Provide the [X, Y] coordinate of the cell's center where the given text is located.  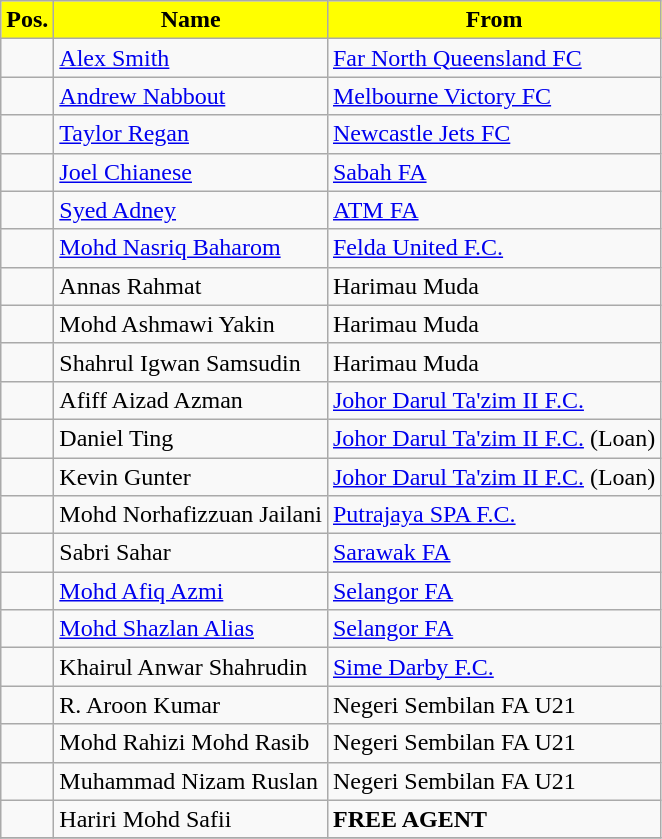
Melbourne Victory FC [494, 96]
Felda United F.C. [494, 248]
Annas Rahmat [191, 286]
Mohd Nasriq Baharom [191, 248]
Joel Chianese [191, 172]
Muhammad Nizam Ruslan [191, 781]
Mohd Ashmawi Yakin [191, 324]
Taylor Regan [191, 134]
Khairul Anwar Shahrudin [191, 667]
Alex Smith [191, 58]
Johor Darul Ta'zim II F.C. [494, 400]
ATM FA [494, 210]
Sabah FA [494, 172]
Putrajaya SPA F.C. [494, 515]
Pos. [28, 20]
Sabri Sahar [191, 553]
Shahrul Igwan Samsudin [191, 362]
Newcastle Jets FC [494, 134]
Mohd Norhafizzuan Jailani [191, 515]
R. Aroon Kumar [191, 705]
Hariri Mohd Safii [191, 819]
Daniel Ting [191, 438]
Mohd Rahizi Mohd Rasib [191, 743]
From [494, 20]
Kevin Gunter [191, 477]
Sarawak FA [494, 553]
Andrew Nabbout [191, 96]
FREE AGENT [494, 819]
Sime Darby F.C. [494, 667]
Name [191, 20]
Far North Queensland FC [494, 58]
Afiff Aizad Azman [191, 400]
Syed Adney [191, 210]
Mohd Afiq Azmi [191, 591]
Mohd Shazlan Alias [191, 629]
